Pinpoint the cell where the given text exists, returning its (x, y) midpoint coordinate. 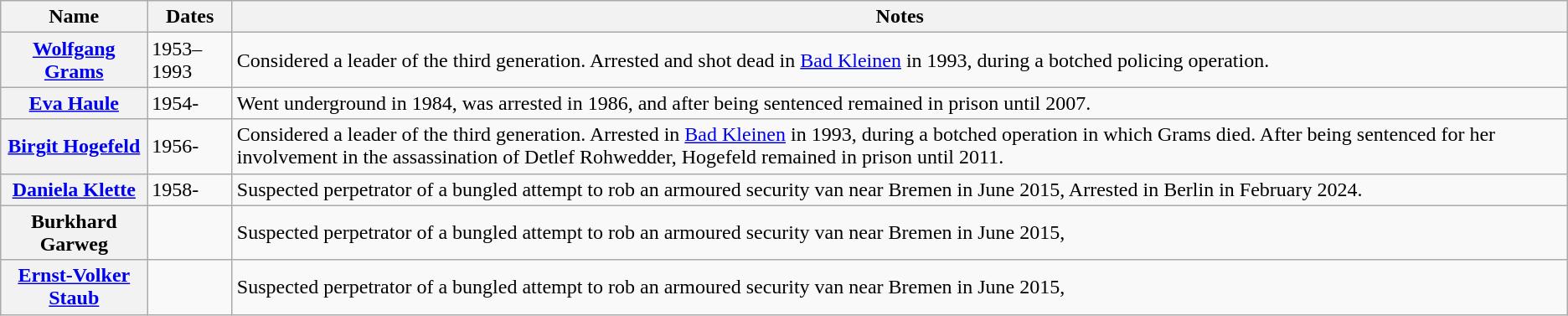
Burkhard Garweg (74, 233)
Daniela Klette (74, 189)
Notes (900, 17)
1958- (189, 189)
1953–1993 (189, 60)
Suspected perpetrator of a bungled attempt to rob an armoured security van near Bremen in June 2015, Arrested in Berlin in February 2024. (900, 189)
Birgit Hogefeld (74, 146)
1956- (189, 146)
Wolfgang Grams (74, 60)
1954- (189, 103)
Went underground in 1984, was arrested in 1986, and after being sentenced remained in prison until 2007. (900, 103)
Dates (189, 17)
Name (74, 17)
Considered a leader of the third generation. Arrested and shot dead in Bad Kleinen in 1993, during a botched policing operation. (900, 60)
Eva Haule (74, 103)
Ernst-Volker Staub (74, 287)
